Identify which cell holds the provided text, then report its [x, y] central coordinate. 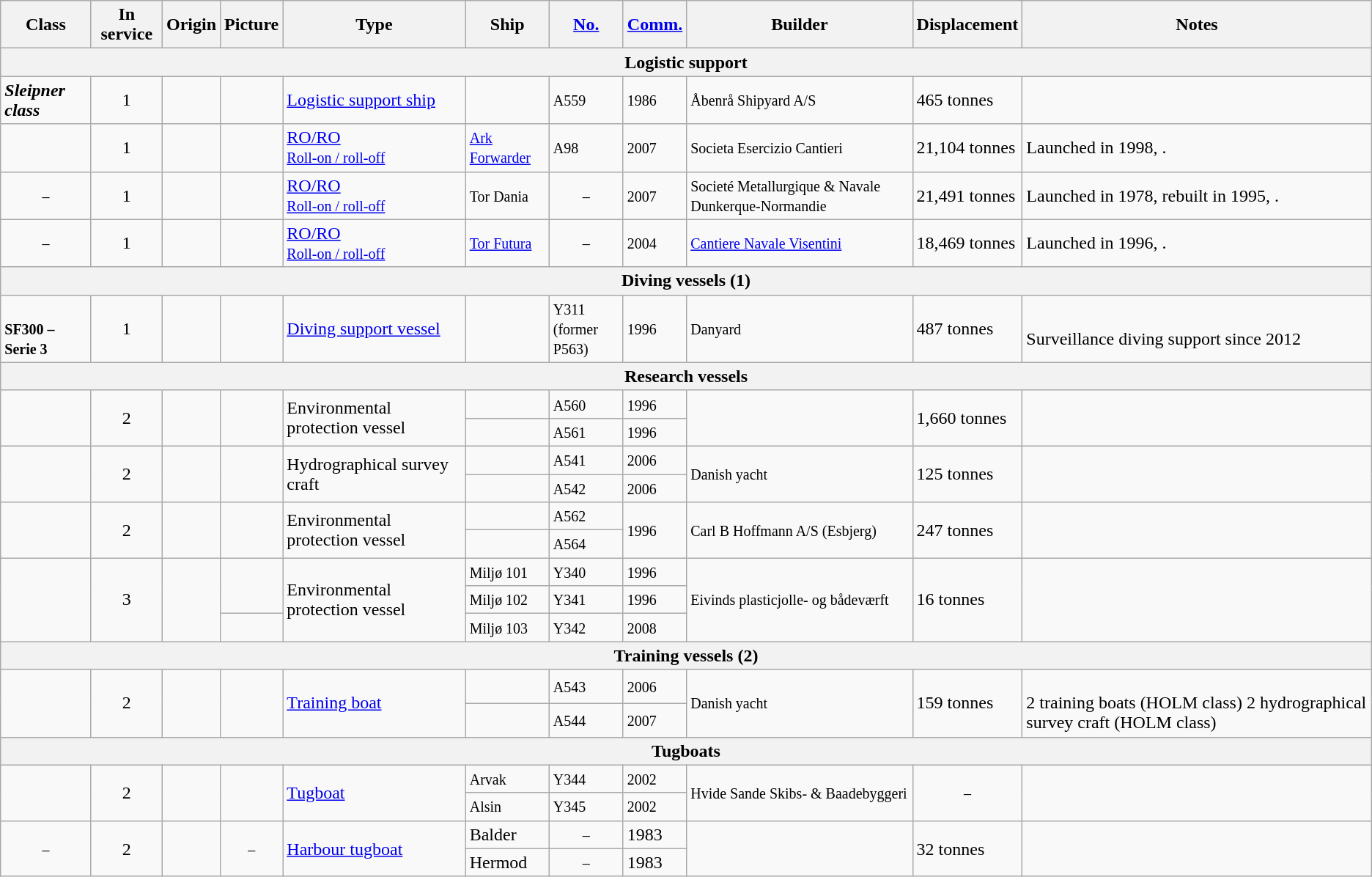
A98 [586, 148]
Balder [507, 834]
Displacement [967, 25]
3 [126, 600]
Tor Futura [507, 243]
21,491 tonnes [967, 195]
159 tonnes [967, 703]
Surveillance diving support since 2012 [1197, 329]
2004 [654, 243]
Type [374, 25]
Tugboat [374, 793]
Tugboats [686, 751]
Y341 [586, 600]
2008 [654, 628]
Eivinds plasticjolle- og bådeværft [800, 600]
No. [586, 25]
Diving support vessel [374, 329]
Tor Dania [507, 195]
Logistic support [686, 62]
1986 [654, 100]
Hvide Sande Skibs- & Baadebyggeri [800, 793]
Y344 [586, 779]
1,660 tonnes [967, 418]
125 tonnes [967, 474]
Y345 [586, 807]
A544 [586, 720]
247 tonnes [967, 530]
Societé Metallurgique & Navale Dunkerque-Normandie [800, 195]
Logistic support ship [374, 100]
Miljø 101 [507, 572]
Arvak [507, 779]
Åbenrå Shipyard A/S [800, 100]
Origin [191, 25]
Launched in 1978, rebuilt in 1995, . [1197, 195]
18,469 tonnes [967, 243]
Training vessels (2) [686, 656]
Picture [252, 25]
A559 [586, 100]
A562 [586, 516]
Class [45, 25]
Hydrographical survey craft [374, 474]
Builder [800, 25]
A543 [586, 686]
Training boat [374, 703]
Diving vessels (1) [686, 281]
2 training boats (HOLM class) 2 hydrographical survey craft (HOLM class) [1197, 703]
Cantiere Navale Visentini [800, 243]
A541 [586, 460]
A560 [586, 404]
Carl B Hoffmann A/S (Esbjerg) [800, 530]
Comm. [654, 25]
A561 [586, 432]
Y342 [586, 628]
In service [126, 25]
A564 [586, 544]
Sleipner class [45, 100]
SF300 – Serie 3 [45, 329]
Research vessels [686, 376]
Harbour tugboat [374, 848]
16 tonnes [967, 600]
Y340 [586, 572]
Miljø 103 [507, 628]
Alsin [507, 807]
Launched in 1998, . [1197, 148]
21,104 tonnes [967, 148]
Ship [507, 25]
Ark Forwarder [507, 148]
Danyard [800, 329]
Y311(former P563) [586, 329]
Societa Esercizio Cantieri [800, 148]
32 tonnes [967, 848]
Launched in 1996, . [1197, 243]
Notes [1197, 25]
465 tonnes [967, 100]
Miljø 102 [507, 600]
487 tonnes [967, 329]
Hermod [507, 862]
A542 [586, 488]
